Output the [x, y] coordinate of the center of the cell containing the given text.  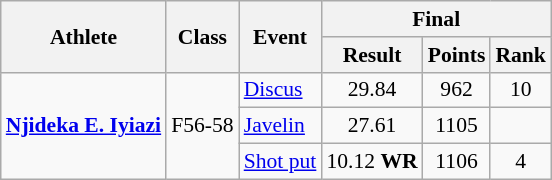
Shot put [280, 162]
F56-58 [202, 126]
4 [520, 162]
10.12 WR [372, 162]
Njideka E. Iyiazi [84, 126]
29.84 [372, 90]
10 [520, 90]
1106 [457, 162]
Discus [280, 90]
Final [436, 19]
962 [457, 90]
Javelin [280, 126]
Rank [520, 55]
27.61 [372, 126]
1105 [457, 126]
Class [202, 36]
Event [280, 36]
Points [457, 55]
Result [372, 55]
Athlete [84, 36]
